Capture the cell that displays the provided text and extract its [x, y] central coordinate. 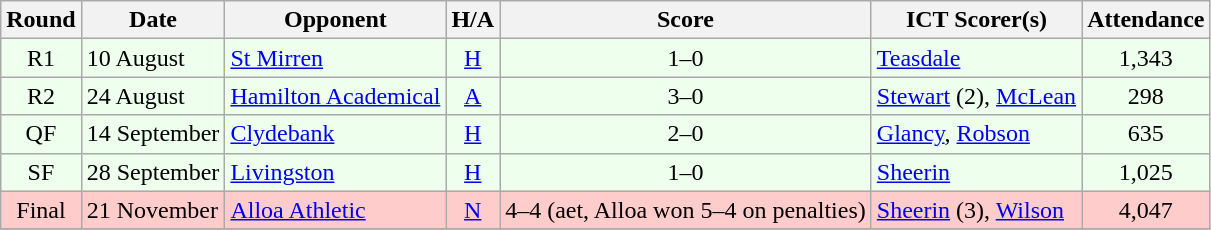
Opponent [336, 20]
Stewart (2), McLean [976, 96]
SF [41, 172]
ICT Scorer(s) [976, 20]
R2 [41, 96]
635 [1146, 134]
QF [41, 134]
Sheerin [976, 172]
Round [41, 20]
3–0 [686, 96]
4,047 [1146, 210]
1,025 [1146, 172]
Livingston [336, 172]
A [473, 96]
N [473, 210]
2–0 [686, 134]
Teasdale [976, 58]
Score [686, 20]
Sheerin (3), Wilson [976, 210]
Hamilton Academical [336, 96]
Alloa Athletic [336, 210]
Clydebank [336, 134]
Final [41, 210]
10 August [153, 58]
Date [153, 20]
St Mirren [336, 58]
21 November [153, 210]
4–4 (aet, Alloa won 5–4 on penalties) [686, 210]
14 September [153, 134]
Attendance [1146, 20]
H/A [473, 20]
1,343 [1146, 58]
R1 [41, 58]
298 [1146, 96]
24 August [153, 96]
28 September [153, 172]
Glancy, Robson [976, 134]
